Find where the given text appears and provide that cell's center as [x, y] coordinate. 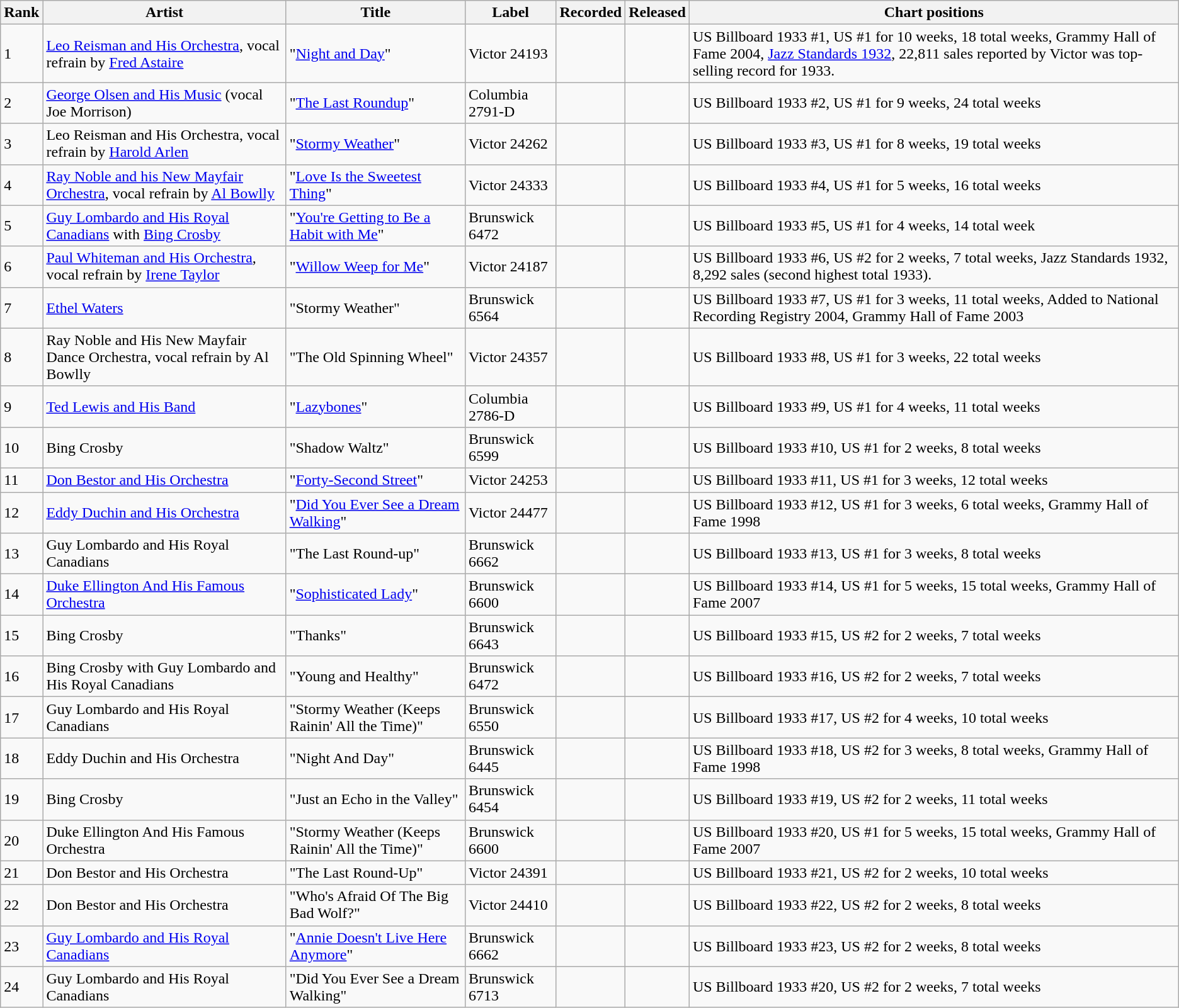
US Billboard 1933 #20, US #2 for 2 weeks, 7 total weeks [933, 987]
19 [21, 800]
"Forty-Second Street" [375, 480]
US Billboard 1933 #6, US #2 for 2 weeks, 7 total weeks, Jazz Standards 1932, 8,292 sales (second highest total 1933). [933, 267]
US Billboard 1933 #14, US #1 for 5 weeks, 15 total weeks, Grammy Hall of Fame 2007 [933, 594]
5 [21, 225]
"Night and Day" [375, 54]
"Love Is the Sweetest Thing" [375, 185]
Leo Reisman and His Orchestra, vocal refrain by Fred Astaire [164, 54]
US Billboard 1933 #19, US #2 for 2 weeks, 11 total weeks [933, 800]
"Sophisticated Lady" [375, 594]
8 [21, 357]
"The Last Round-Up" [375, 873]
21 [21, 873]
US Billboard 1933 #17, US #2 for 4 weeks, 10 total weeks [933, 718]
Brunswick 6550 [510, 718]
US Billboard 1933 #7, US #1 for 3 weeks, 11 total weeks, Added to National Recording Registry 2004, Grammy Hall of Fame 2003 [933, 307]
"Annie Doesn't Live Here Anymore" [375, 946]
22 [21, 905]
US Billboard 1933 #18, US #2 for 3 weeks, 8 total weeks, Grammy Hall of Fame 1998 [933, 758]
Brunswick 6454 [510, 800]
23 [21, 946]
US Billboard 1933 #16, US #2 for 2 weeks, 7 total weeks [933, 676]
Ted Lewis and His Band [164, 407]
US Billboard 1933 #21, US #2 for 2 weeks, 10 total weeks [933, 873]
US Billboard 1933 #22, US #2 for 2 weeks, 8 total weeks [933, 905]
15 [21, 636]
US Billboard 1933 #12, US #1 for 3 weeks, 6 total weeks, Grammy Hall of Fame 1998 [933, 512]
"The Last Roundup" [375, 103]
Ray Noble and His New Mayfair Dance Orchestra, vocal refrain by Al Bowlly [164, 357]
6 [21, 267]
George Olsen and His Music (vocal Joe Morrison) [164, 103]
US Billboard 1933 #8, US #1 for 3 weeks, 22 total weeks [933, 357]
Rank [21, 13]
Chart positions [933, 13]
Title [375, 13]
Brunswick 6599 [510, 447]
US Billboard 1933 #3, US #1 for 8 weeks, 19 total weeks [933, 144]
20 [21, 840]
US Billboard 1933 #5, US #1 for 4 weeks, 14 total week [933, 225]
"The Last Round-up" [375, 554]
US Billboard 1933 #2, US #1 for 9 weeks, 24 total weeks [933, 103]
13 [21, 554]
4 [21, 185]
Bing Crosby with Guy Lombardo and His Royal Canadians [164, 676]
1 [21, 54]
Columbia 2786-D [510, 407]
17 [21, 718]
3 [21, 144]
Victor 24193 [510, 54]
"You're Getting to Be a Habit with Me" [375, 225]
Victor 24262 [510, 144]
US Billboard 1933 #13, US #1 for 3 weeks, 8 total weeks [933, 554]
Victor 24410 [510, 905]
Columbia 2791-D [510, 103]
US Billboard 1933 #23, US #2 for 2 weeks, 8 total weeks [933, 946]
Ray Noble and his New Mayfair Orchestra, vocal refrain by Al Bowlly [164, 185]
Victor 24187 [510, 267]
10 [21, 447]
Leo Reisman and His Orchestra, vocal refrain by Harold Arlen [164, 144]
Label [510, 13]
US Billboard 1933 #9, US #1 for 4 weeks, 11 total weeks [933, 407]
Victor 24391 [510, 873]
24 [21, 987]
"The Old Spinning Wheel" [375, 357]
Released [658, 13]
9 [21, 407]
Recorded [591, 13]
12 [21, 512]
2 [21, 103]
Victor 24477 [510, 512]
16 [21, 676]
US Billboard 1933 #20, US #1 for 5 weeks, 15 total weeks, Grammy Hall of Fame 2007 [933, 840]
Brunswick 6713 [510, 987]
Brunswick 6564 [510, 307]
US Billboard 1933 #15, US #2 for 2 weeks, 7 total weeks [933, 636]
Paul Whiteman and His Orchestra, vocal refrain by Irene Taylor [164, 267]
"Thanks" [375, 636]
18 [21, 758]
"Young and Healthy" [375, 676]
Guy Lombardo and His Royal Canadians with Bing Crosby [164, 225]
"Willow Weep for Me" [375, 267]
Brunswick 6445 [510, 758]
US Billboard 1933 #11, US #1 for 3 weeks, 12 total weeks [933, 480]
"Just an Echo in the Valley" [375, 800]
Brunswick 6643 [510, 636]
Victor 24357 [510, 357]
7 [21, 307]
14 [21, 594]
"Night And Day" [375, 758]
"Who's Afraid Of The Big Bad Wolf?" [375, 905]
US Billboard 1933 #10, US #1 for 2 weeks, 8 total weeks [933, 447]
Victor 24253 [510, 480]
Ethel Waters [164, 307]
Victor 24333 [510, 185]
11 [21, 480]
Artist [164, 13]
US Billboard 1933 #4, US #1 for 5 weeks, 16 total weeks [933, 185]
"Shadow Waltz" [375, 447]
"Lazybones" [375, 407]
